Provide the [X, Y] coordinate of the cell's center where the given text is located.  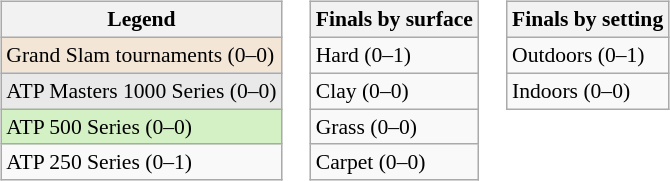
Indoors (0–0) [588, 91]
Carpet (0–0) [394, 162]
Hard (0–1) [394, 55]
ATP 250 Series (0–1) [141, 162]
Grass (0–0) [394, 127]
Clay (0–0) [394, 91]
ATP 500 Series (0–0) [141, 127]
Finals by setting [588, 20]
Legend [141, 20]
Grand Slam tournaments (0–0) [141, 55]
Outdoors (0–1) [588, 55]
ATP Masters 1000 Series (0–0) [141, 91]
Finals by surface [394, 20]
